Scan for the cell matching the given text and deliver its [X, Y] coordinate at center. 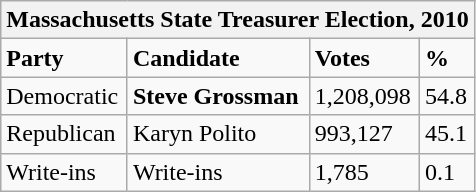
Candidate [218, 58]
Steve Grossman [218, 96]
Democratic [64, 96]
0.1 [448, 172]
1,208,098 [364, 96]
Republican [64, 134]
Votes [364, 58]
Karyn Polito [218, 134]
54.8 [448, 96]
Massachusetts State Treasurer Election, 2010 [238, 20]
1,785 [364, 172]
993,127 [364, 134]
45.1 [448, 134]
Party [64, 58]
% [448, 58]
